Locate the cell with the specified text and output its (x, y) center coordinate. 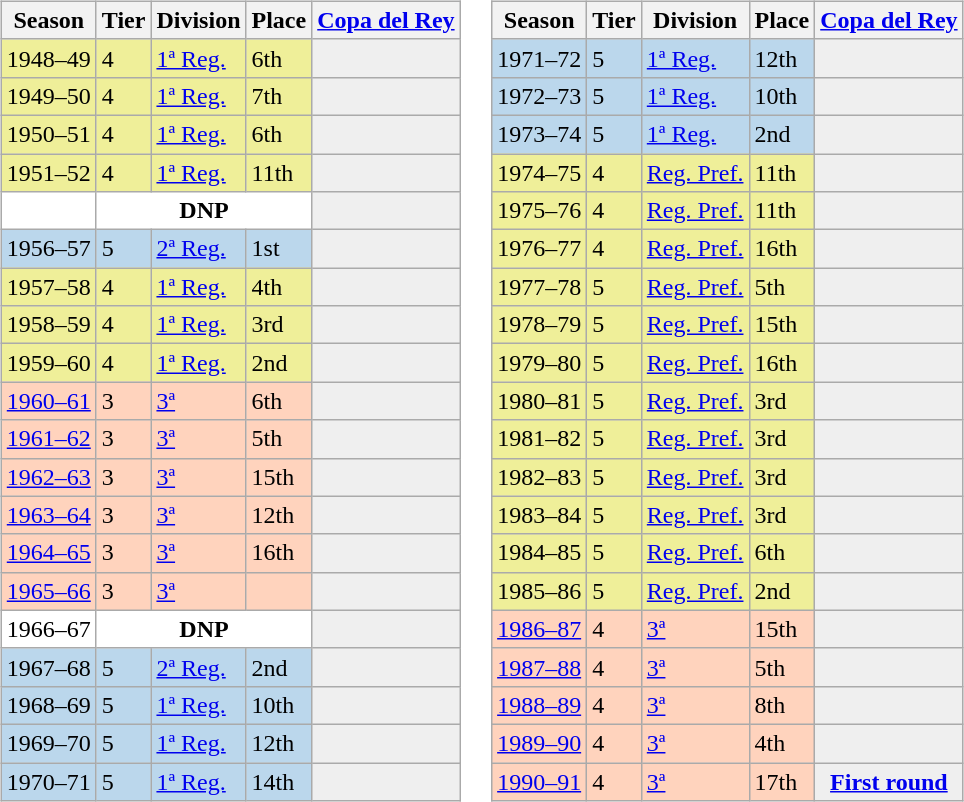
1989–90 (540, 743)
1964–65 (48, 553)
1951–52 (48, 173)
1984–85 (540, 553)
1957–58 (48, 287)
1978–79 (540, 325)
1962–63 (48, 477)
1990–91 (540, 781)
1972–73 (540, 96)
1982–83 (540, 477)
1975–76 (540, 211)
1948–49 (48, 58)
1958–59 (48, 325)
1949–50 (48, 96)
1970–71 (48, 781)
17th (782, 781)
1963–64 (48, 515)
1961–62 (48, 439)
1986–87 (540, 629)
1985–86 (540, 591)
7th (279, 96)
1974–75 (540, 173)
8th (782, 705)
1965–66 (48, 591)
1950–51 (48, 134)
1981–82 (540, 439)
1966–67 (48, 629)
1979–80 (540, 363)
1988–89 (540, 705)
1969–70 (48, 743)
1971–72 (540, 58)
1967–68 (48, 667)
1983–84 (540, 515)
First round (889, 781)
1959–60 (48, 363)
1973–74 (540, 134)
1976–77 (540, 249)
1960–61 (48, 401)
1987–88 (540, 667)
14th (279, 781)
1st (279, 249)
1977–78 (540, 287)
1968–69 (48, 705)
1980–81 (540, 401)
1956–57 (48, 249)
